Extract the (X, Y) coordinate from the center of the cell holding the provided text.  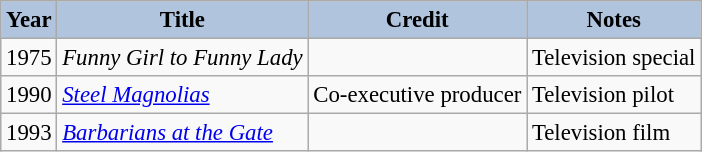
Co-executive producer (418, 95)
Credit (418, 20)
Barbarians at the Gate (182, 133)
Television special (614, 58)
1975 (29, 58)
1990 (29, 95)
1993 (29, 133)
Funny Girl to Funny Lady (182, 58)
Steel Magnolias (182, 95)
Title (182, 20)
Television pilot (614, 95)
Notes (614, 20)
Year (29, 20)
Television film (614, 133)
